Extract the [X, Y] coordinate from the center of the cell holding the provided text.  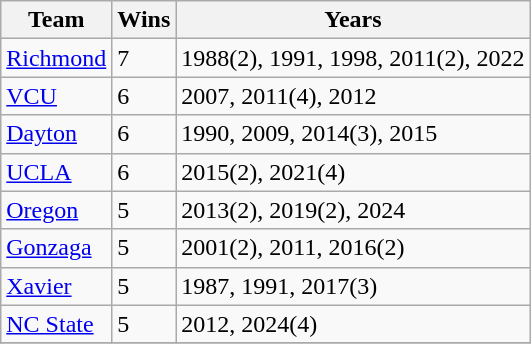
Richmond [56, 58]
1987, 1991, 2017(3) [353, 286]
2007, 2011(4), 2012 [353, 96]
2013(2), 2019(2), 2024 [353, 210]
Gonzaga [56, 248]
NC State [56, 324]
Xavier [56, 286]
1988(2), 1991, 1998, 2011(2), 2022 [353, 58]
2012, 2024(4) [353, 324]
VCU [56, 96]
2015(2), 2021(4) [353, 172]
2001(2), 2011, 2016(2) [353, 248]
7 [144, 58]
Oregon [56, 210]
UCLA [56, 172]
1990, 2009, 2014(3), 2015 [353, 134]
Team [56, 20]
Years [353, 20]
Dayton [56, 134]
Wins [144, 20]
